Identify which cell holds the provided text, then report its (X, Y) central coordinate. 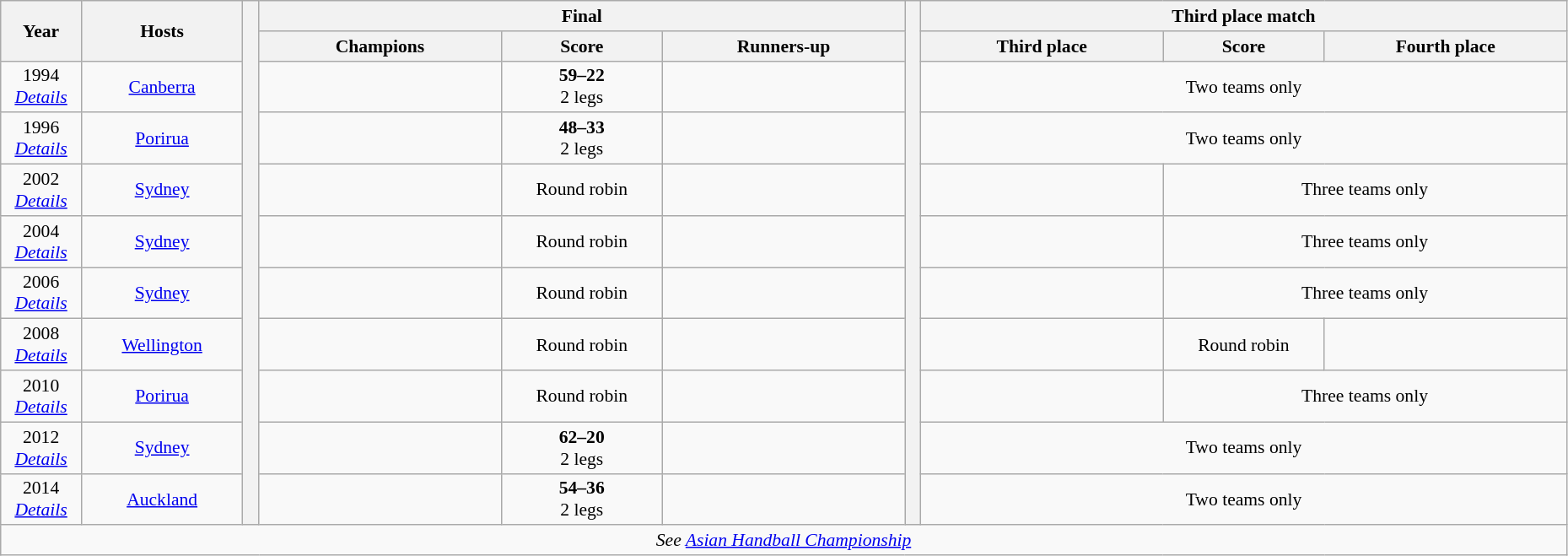
2004Details (41, 241)
Auckland (162, 499)
62–20 2 legs (582, 447)
54–36 2 legs (582, 499)
Wellington (162, 344)
Hosts (162, 30)
See Asian Handball Championship (784, 541)
Third place (1043, 46)
2012Details (41, 447)
2010Details (41, 397)
1994Details (41, 86)
Third place match (1244, 16)
Runners-up (783, 46)
Canberra (162, 86)
48–332 legs (582, 138)
Year (41, 30)
2014Details (41, 499)
Final (582, 16)
2008Details (41, 344)
59–222 legs (582, 86)
2006Details (41, 294)
Fourth place (1446, 46)
2002Details (41, 191)
1996Details (41, 138)
Champions (380, 46)
